Return [x, y] of the center of cell containing provided text 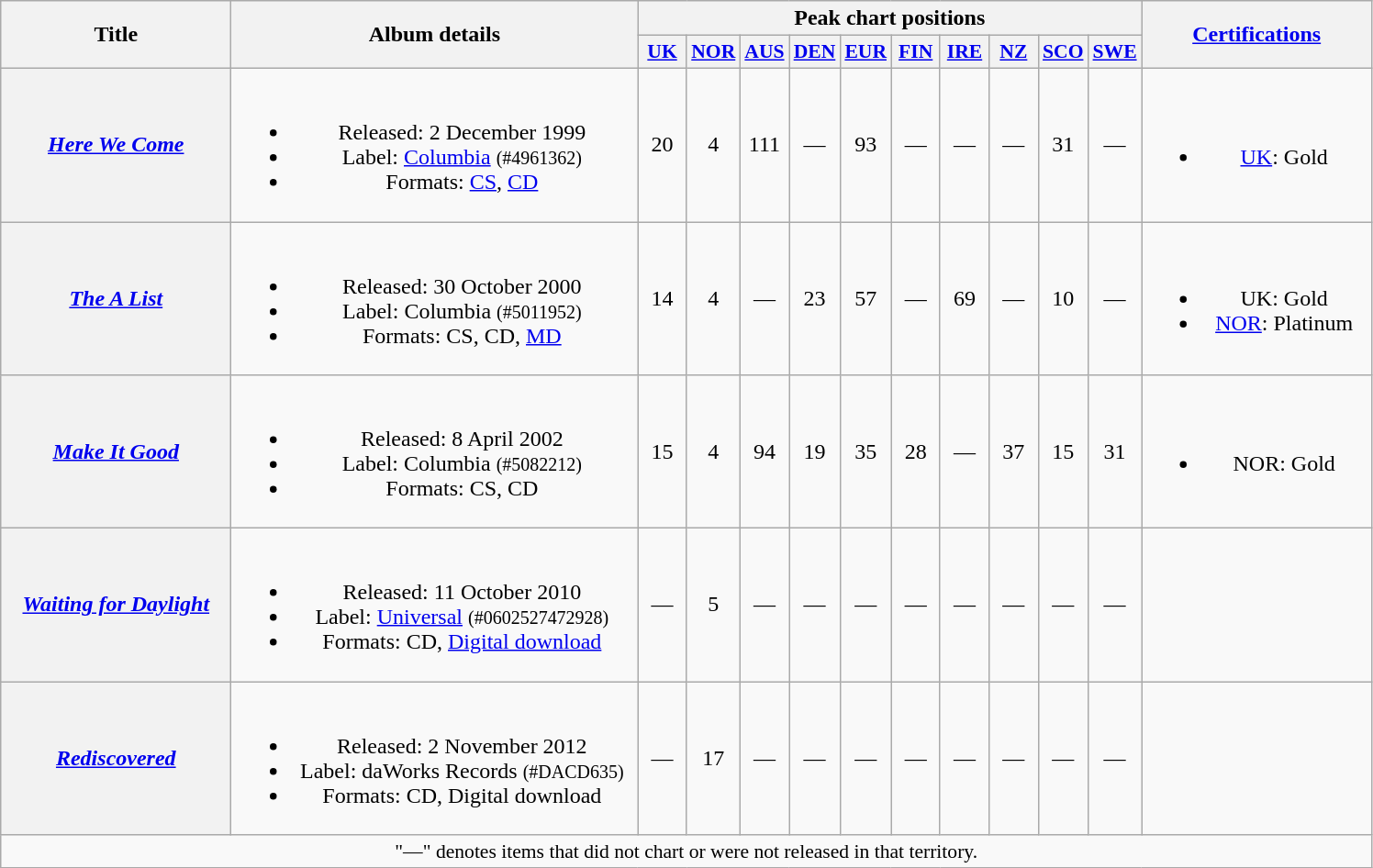
UK: Gold [1257, 145]
Peak chart positions [890, 18]
"—" denotes items that did not chart or were not released in that territory. [686, 851]
14 [663, 299]
Here We Come [116, 145]
Released: 2 November 2012Label: daWorks Records (#DACD635)Formats: CD, Digital download [435, 758]
5 [713, 606]
Released: 8 April 2002Label: Columbia (#5082212)Formats: CS, CD [435, 451]
37 [1013, 451]
Make It Good [116, 451]
57 [865, 299]
IRE [964, 52]
Album details [435, 35]
Certifications [1257, 35]
111 [764, 145]
The A List [116, 299]
SCO [1063, 52]
NOR: Gold [1257, 451]
AUS [764, 52]
NZ [1013, 52]
Released: 2 December 1999Label: Columbia (#4961362)Formats: CS, CD [435, 145]
19 [815, 451]
UK: GoldNOR: Platinum [1257, 299]
Waiting for Daylight [116, 606]
17 [713, 758]
EUR [865, 52]
FIN [916, 52]
28 [916, 451]
Released: 11 October 2010Label: Universal (#0602527472928)Formats: CD, Digital download [435, 606]
10 [1063, 299]
Rediscovered [116, 758]
94 [764, 451]
23 [815, 299]
DEN [815, 52]
Released: 30 October 2000Label: Columbia (#5011952)Formats: CS, CD, MD [435, 299]
20 [663, 145]
69 [964, 299]
Title [116, 35]
93 [865, 145]
SWE [1115, 52]
UK [663, 52]
35 [865, 451]
NOR [713, 52]
